Search for the cell housing the specified text and yield its (x, y) center coordinate. 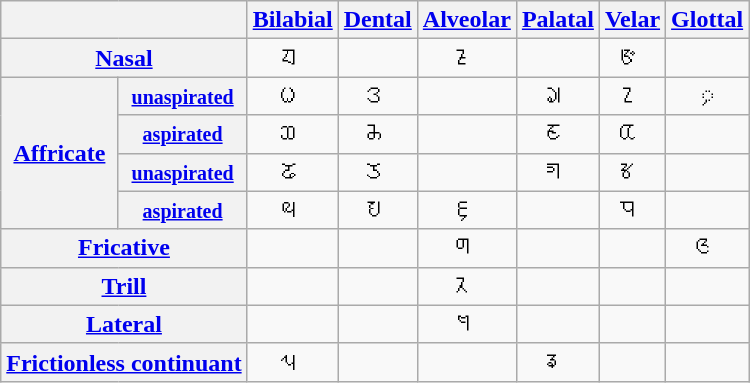
ᤗ (466, 324)
ᤋ (378, 96)
ᤕ (558, 362)
ᤍ (378, 172)
ᤄ (632, 210)
Trill (124, 286)
ᤎ (378, 210)
ᤁ (632, 96)
ᤅ (632, 58)
ᤖ (466, 286)
Velar (632, 20)
ᤐ (292, 96)
Frictionless continuant (124, 362)
ᤜ (708, 248)
Affricate (60, 153)
᤹ (708, 96)
Bilabial (292, 20)
Nasal (124, 58)
Palatal (558, 20)
Fricative (124, 248)
ᤏ (466, 58)
ᤂ (632, 134)
Lateral (124, 324)
ᤌ (378, 134)
ᤈ (558, 172)
ᤉ (466, 210)
Glottal (708, 20)
ᤃ (632, 172)
ᤇ (558, 134)
ᤑ (292, 134)
ᤒ (292, 172)
ᤓ (292, 210)
ᤔ (292, 58)
Dental (378, 20)
ᤆ (558, 96)
ᤛ (466, 248)
ᤘ (292, 362)
Alveolar (466, 20)
